For the text-containing cell, return its midpoint in [x, y] coordinate format. 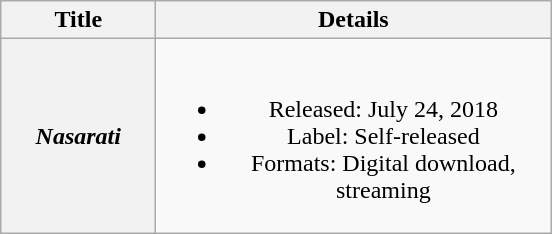
Details [354, 20]
Released: July 24, 2018Label: Self-releasedFormats: Digital download, streaming [354, 136]
Title [78, 20]
Nasarati [78, 136]
